Search for the cell housing the specified text and yield its (X, Y) center coordinate. 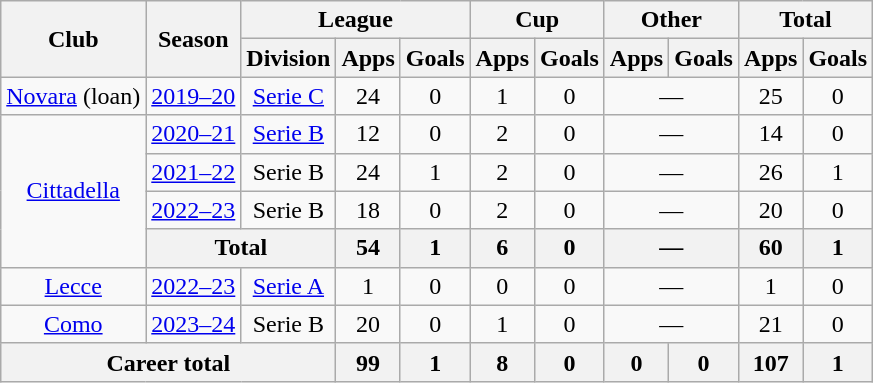
12 (368, 134)
107 (770, 362)
14 (770, 134)
Career total (168, 362)
2023–24 (194, 324)
18 (368, 210)
Other (671, 20)
Season (194, 39)
Cup (537, 20)
2020–21 (194, 134)
26 (770, 172)
Division (288, 58)
League (356, 20)
Como (74, 324)
25 (770, 96)
60 (770, 248)
Club (74, 39)
Lecce (74, 286)
Serie A (288, 286)
6 (502, 248)
8 (502, 362)
2021–22 (194, 172)
Novara (loan) (74, 96)
Cittadella (74, 191)
99 (368, 362)
Serie C (288, 96)
21 (770, 324)
54 (368, 248)
2019–20 (194, 96)
